Capture the cell that displays the provided text and extract its [X, Y] central coordinate. 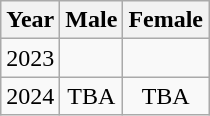
Year [30, 20]
Female [166, 20]
2024 [30, 96]
Male [92, 20]
2023 [30, 58]
